Pinpoint the cell where the given text exists, returning its (X, Y) midpoint coordinate. 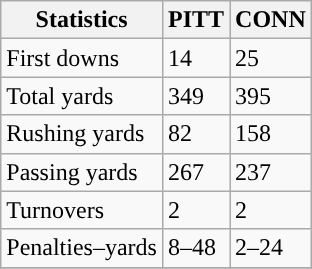
PITT (196, 20)
158 (271, 134)
349 (196, 96)
395 (271, 96)
Turnovers (82, 210)
8–48 (196, 248)
CONN (271, 20)
Rushing yards (82, 134)
2–24 (271, 248)
25 (271, 58)
Penalties–yards (82, 248)
237 (271, 172)
Passing yards (82, 172)
Statistics (82, 20)
82 (196, 134)
Total yards (82, 96)
267 (196, 172)
First downs (82, 58)
14 (196, 58)
